Find where the given text appears and provide that cell's center as [X, Y] coordinate. 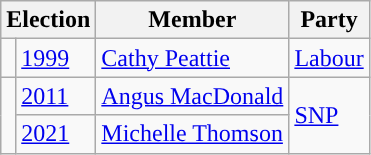
Election [48, 20]
Labour [329, 58]
Michelle Thomson [192, 134]
Party [329, 20]
Member [192, 20]
2021 [56, 134]
SNP [329, 115]
Angus MacDonald [192, 96]
Cathy Peattie [192, 58]
2011 [56, 96]
1999 [56, 58]
